Provide the [x, y] coordinate of the cell's center where the given text is located.  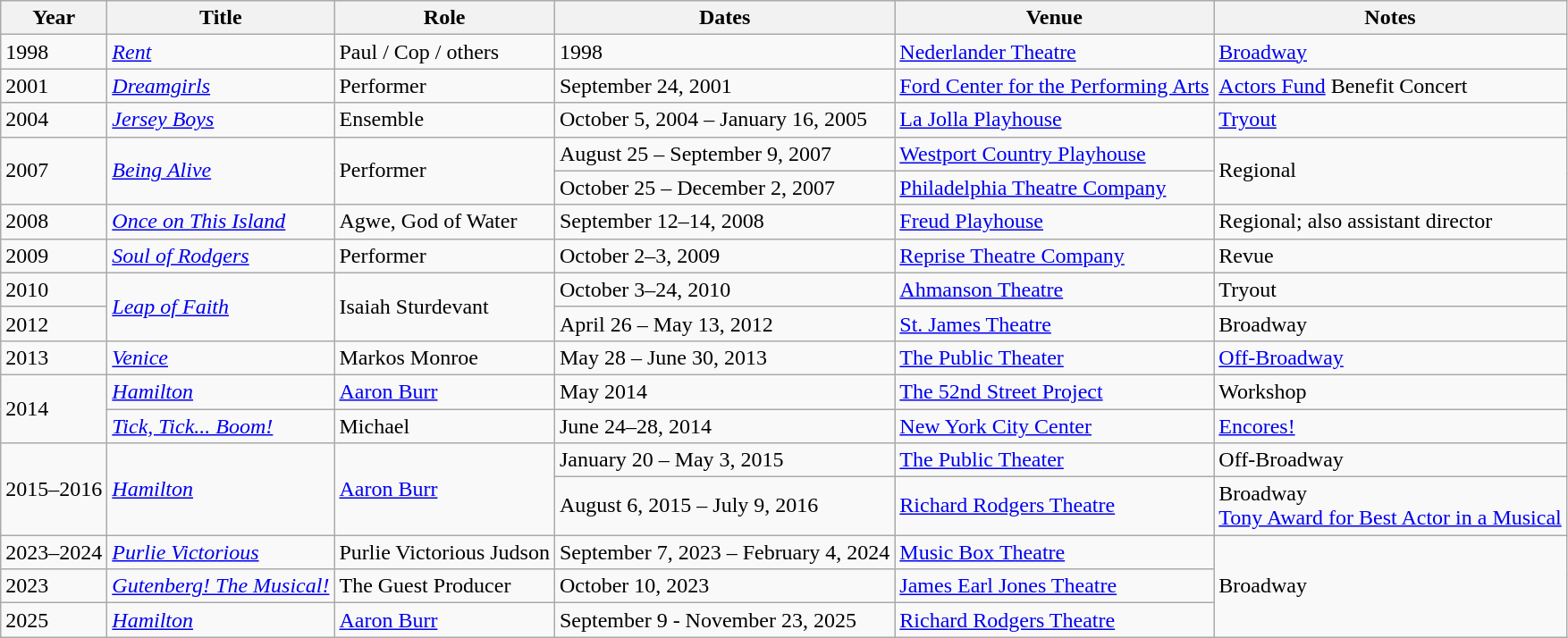
Role [445, 18]
Westport Country Playhouse [1055, 154]
Encores! [1390, 426]
BroadwayTony Award for Best Actor in a Musical [1390, 506]
Venice [221, 357]
Venue [1055, 18]
Once on This Island [221, 222]
January 20 – May 3, 2015 [724, 460]
Ford Center for the Performing Arts [1055, 86]
October 2–3, 2009 [724, 256]
Isaiah Sturdevant [445, 306]
September 24, 2001 [724, 86]
Tick, Tick... Boom! [221, 426]
Regional; also assistant director [1390, 222]
La Jolla Playhouse [1055, 120]
2012 [54, 323]
May 28 – June 30, 2013 [724, 357]
St. James Theatre [1055, 323]
Title [221, 18]
October 25 – December 2, 2007 [724, 188]
2009 [54, 256]
Agwe, God of Water [445, 222]
2025 [54, 620]
Jersey Boys [221, 120]
September 7, 2023 – February 4, 2024 [724, 552]
Purlie Victorious Judson [445, 552]
Dates [724, 18]
2007 [54, 171]
2023 [54, 586]
Nederlander Theatre [1055, 52]
May 2014 [724, 391]
Soul of Rodgers [221, 256]
The Guest Producer [445, 586]
Actors Fund Benefit Concert [1390, 86]
Leap of Faith [221, 306]
April 26 – May 13, 2012 [724, 323]
Freud Playhouse [1055, 222]
2013 [54, 357]
Rent [221, 52]
2010 [54, 290]
Revue [1390, 256]
Year [54, 18]
Reprise Theatre Company [1055, 256]
2004 [54, 120]
September 12–14, 2008 [724, 222]
Ahmanson Theatre [1055, 290]
August 25 – September 9, 2007 [724, 154]
August 6, 2015 – July 9, 2016 [724, 506]
Michael [445, 426]
Markos Monroe [445, 357]
June 24–28, 2014 [724, 426]
Philadelphia Theatre Company [1055, 188]
Notes [1390, 18]
October 5, 2004 – January 16, 2005 [724, 120]
2023–2024 [54, 552]
Gutenberg! The Musical! [221, 586]
October 3–24, 2010 [724, 290]
Workshop [1390, 391]
James Earl Jones Theatre [1055, 586]
Ensemble [445, 120]
Dreamgirls [221, 86]
Purlie Victorious [221, 552]
2015–2016 [54, 490]
October 10, 2023 [724, 586]
September 9 - November 23, 2025 [724, 620]
The 52nd Street Project [1055, 391]
Regional [1390, 171]
2008 [54, 222]
New York City Center [1055, 426]
2014 [54, 408]
Music Box Theatre [1055, 552]
Paul / Cop / others [445, 52]
2001 [54, 86]
Being Alive [221, 171]
